Output the [x, y] coordinate of the center of the cell containing the given text.  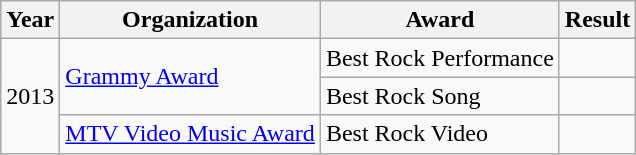
Best Rock Video [440, 134]
Grammy Award [190, 77]
Year [30, 20]
Best Rock Song [440, 96]
Result [597, 20]
Best Rock Performance [440, 58]
2013 [30, 96]
Award [440, 20]
Organization [190, 20]
MTV Video Music Award [190, 134]
